Search for the cell housing the specified text and yield its [x, y] center coordinate. 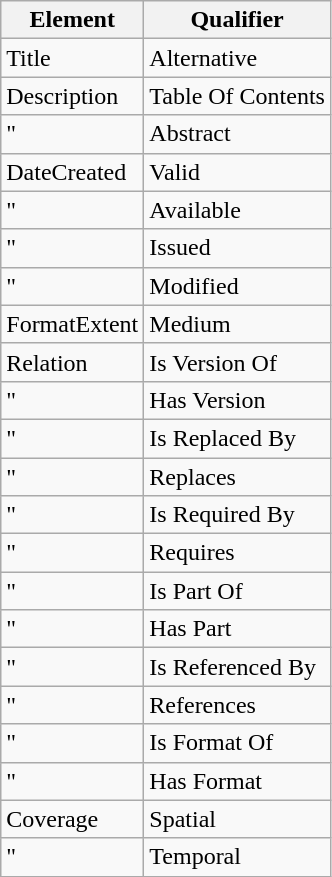
Element [72, 20]
Description [72, 96]
Valid [238, 172]
Has Part [238, 629]
Issued [238, 248]
Is Referenced By [238, 667]
Is Part Of [238, 591]
Table Of Contents [238, 96]
Has Version [238, 400]
Qualifier [238, 20]
Available [238, 210]
Spatial [238, 819]
Medium [238, 324]
Is Replaced By [238, 438]
Title [72, 58]
Coverage [72, 819]
Modified [238, 286]
Abstract [238, 134]
Relation [72, 362]
FormatExtent [72, 324]
Temporal [238, 857]
Is Format Of [238, 743]
Requires [238, 553]
Is Version Of [238, 362]
Alternative [238, 58]
Is Required By [238, 515]
Replaces [238, 477]
DateCreated [72, 172]
References [238, 705]
Has Format [238, 781]
